Locate the cell with the specified text and output its [X, Y] center coordinate. 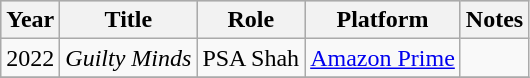
Year [30, 20]
Platform [383, 20]
Role [251, 20]
Guilty Minds [128, 58]
Notes [494, 20]
PSA Shah [251, 58]
2022 [30, 58]
Amazon Prime [383, 58]
Title [128, 20]
